Find where the given text appears and provide that cell's center as (X, Y) coordinate. 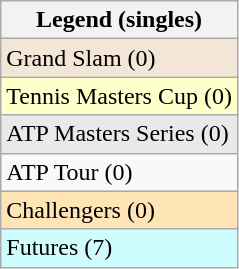
Legend (singles) (120, 20)
Futures (7) (120, 248)
Tennis Masters Cup (0) (120, 96)
Challengers (0) (120, 210)
ATP Tour (0) (120, 172)
ATP Masters Series (0) (120, 134)
Grand Slam (0) (120, 58)
